Search for the cell housing the specified text and yield its [x, y] center coordinate. 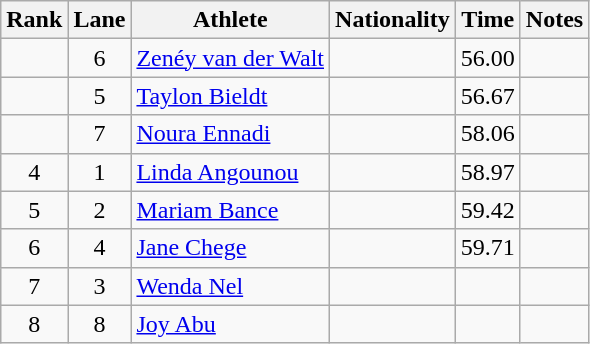
56.00 [488, 58]
59.71 [488, 248]
Zenéy van der Walt [230, 58]
Jane Chege [230, 248]
Time [488, 20]
Wenda Nel [230, 286]
58.06 [488, 134]
Mariam Bance [230, 210]
Nationality [393, 20]
Noura Ennadi [230, 134]
Taylon Bieldt [230, 96]
Joy Abu [230, 324]
58.97 [488, 172]
Lane [100, 20]
Rank [34, 20]
2 [100, 210]
1 [100, 172]
Athlete [230, 20]
3 [100, 286]
Linda Angounou [230, 172]
59.42 [488, 210]
Notes [554, 20]
56.67 [488, 96]
